Pinpoint the cell where the given text exists, returning its [X, Y] midpoint coordinate. 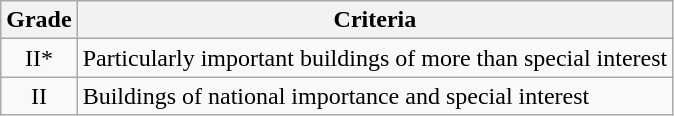
Grade [39, 20]
II* [39, 58]
Buildings of national importance and special interest [375, 96]
Criteria [375, 20]
II [39, 96]
Particularly important buildings of more than special interest [375, 58]
